Return the (x, y) coordinate for the center point of the cell that contains the specified text.  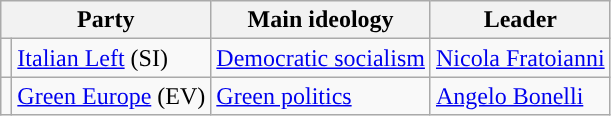
Green Europe (EV) (112, 96)
Nicola Fratoianni (520, 58)
Main ideology (321, 20)
Green politics (321, 96)
Democratic socialism (321, 58)
Italian Left (SI) (112, 58)
Leader (520, 20)
Party (106, 20)
Angelo Bonelli (520, 96)
